Scan for the cell matching the given text and deliver its [X, Y] coordinate at center. 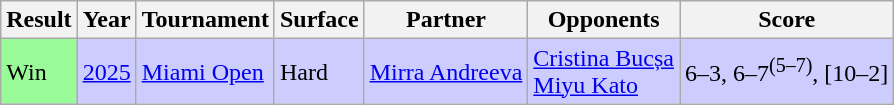
2025 [106, 72]
6–3, 6–7(5–7), [10–2] [787, 72]
Partner [446, 20]
Cristina Bucșa Miyu Kato [604, 72]
Result [39, 20]
Surface [319, 20]
Score [787, 20]
Mirra Andreeva [446, 72]
Miami Open [205, 72]
Year [106, 20]
Tournament [205, 20]
Opponents [604, 20]
Win [39, 72]
Hard [319, 72]
